Return (X, Y) of the center of cell containing provided text 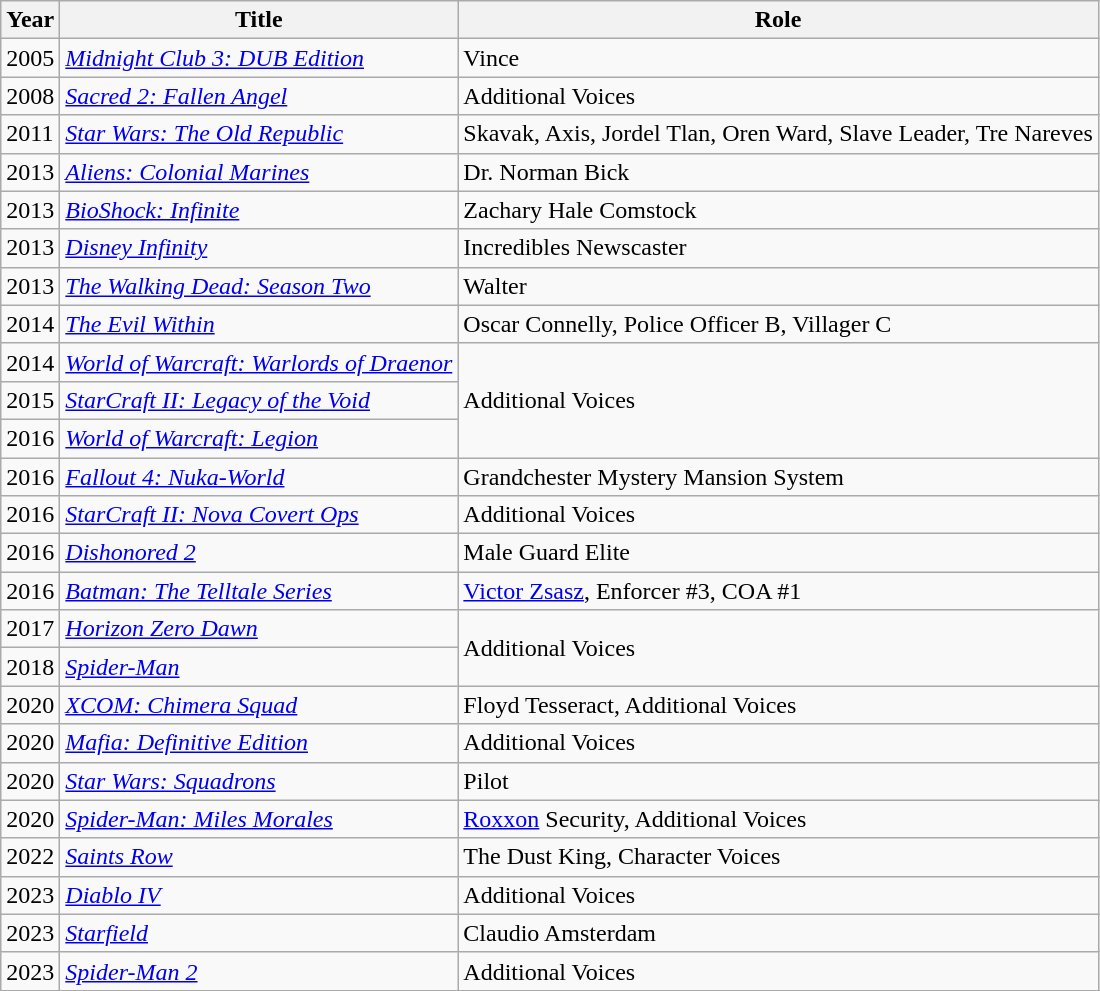
StarCraft II: Nova Covert Ops (259, 515)
Dishonored 2 (259, 553)
World of Warcraft: Warlords of Draenor (259, 362)
Batman: The Telltale Series (259, 591)
Star Wars: Squadrons (259, 781)
2008 (30, 96)
Spider-Man 2 (259, 971)
2018 (30, 667)
Saints Row (259, 857)
Disney Infinity (259, 248)
The Walking Dead: Season Two (259, 286)
2005 (30, 58)
Diablo IV (259, 895)
The Evil Within (259, 324)
Year (30, 20)
Victor Zsasz, Enforcer #3, COA #1 (778, 591)
Fallout 4: Nuka-World (259, 477)
Floyd Tesseract, Additional Voices (778, 705)
Mafia: Definitive Edition (259, 743)
Grandchester Mystery Mansion System (778, 477)
Aliens: Colonial Marines (259, 172)
Star Wars: The Old Republic (259, 134)
World of Warcraft: Legion (259, 438)
BioShock: Infinite (259, 210)
Sacred 2: Fallen Angel (259, 96)
Roxxon Security, Additional Voices (778, 819)
Dr. Norman Bick (778, 172)
Spider-Man (259, 667)
StarCraft II: Legacy of the Void (259, 400)
Horizon Zero Dawn (259, 629)
Starfield (259, 933)
Skavak, Axis, Jordel Tlan, Oren Ward, Slave Leader, Tre Nareves (778, 134)
Spider-Man: Miles Morales (259, 819)
The Dust King, Character Voices (778, 857)
2015 (30, 400)
2017 (30, 629)
Vince (778, 58)
Midnight Club 3: DUB Edition (259, 58)
Male Guard Elite (778, 553)
2022 (30, 857)
XCOM: Chimera Squad (259, 705)
Oscar Connelly, Police Officer B, Villager C (778, 324)
Pilot (778, 781)
Role (778, 20)
2011 (30, 134)
Walter (778, 286)
Zachary Hale Comstock (778, 210)
Title (259, 20)
Incredibles Newscaster (778, 248)
Claudio Amsterdam (778, 933)
